Detect which cell encompasses the target text, then output its [x, y] center coordinate. 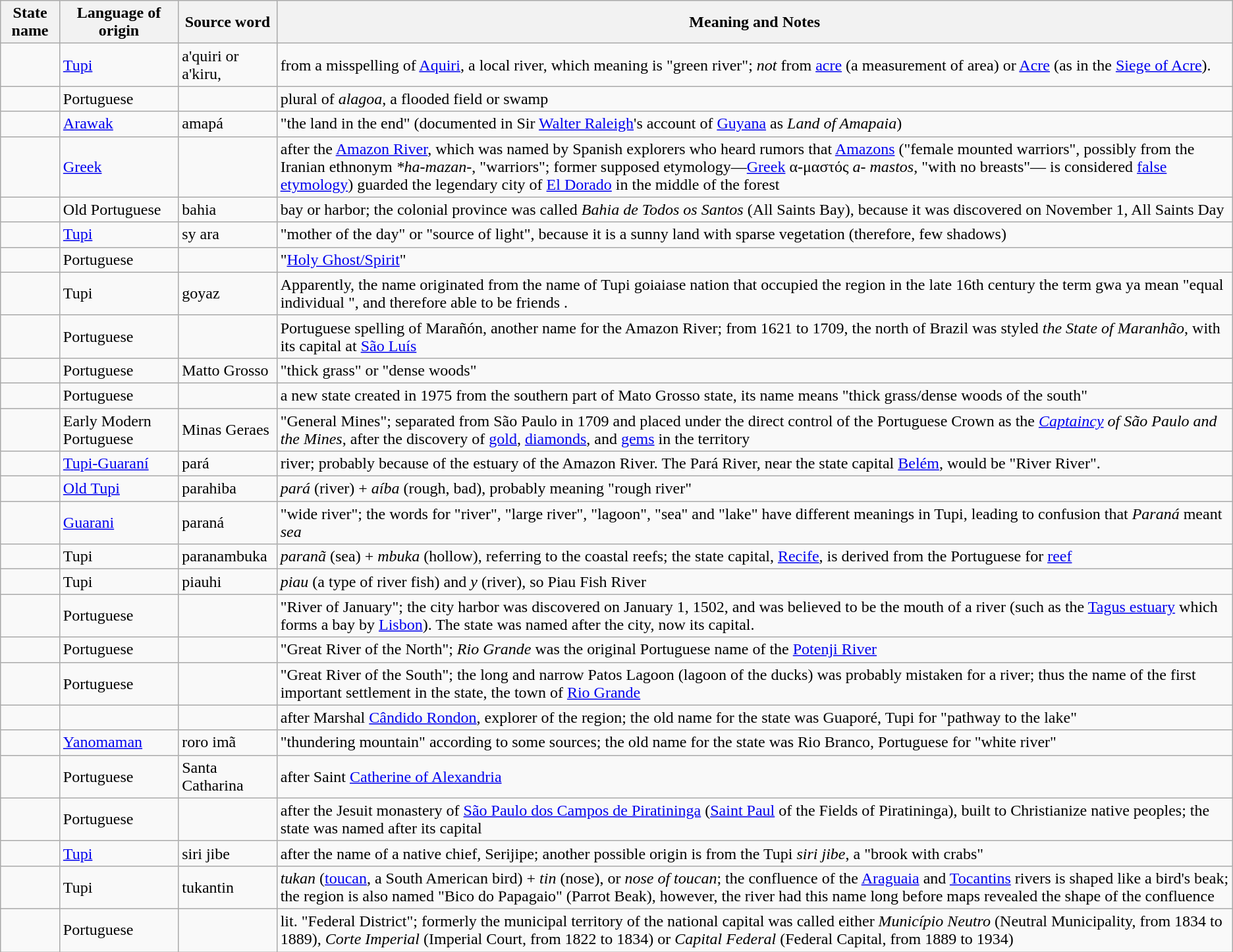
goyaz [228, 294]
"thundering mountain" according to some sources; the old name for the state was Rio Branco, Portuguese for "white river" [755, 742]
siri jibe [228, 853]
pará (river) + aíba (rough, bad), probably meaning "rough river" [755, 489]
Early Modern Portuguese [119, 430]
paranambuka [228, 557]
Language of origin [119, 22]
Tupi-Guaraní [119, 464]
parahiba [228, 489]
"mother of the day" or "source of light", because it is a sunny land with sparse vegetation (therefore, few shadows) [755, 235]
"thick grass" or "dense woods" [755, 370]
roro imã [228, 742]
paranã (sea) + mbuka (hollow), referring to the coastal reefs; the state capital, Recife, is derived from the Portuguese for reef [755, 557]
plural of alagoa, a flooded field or swamp [755, 99]
Meaning and Notes [755, 22]
tukantin [228, 887]
amapá [228, 124]
a'quiri or a'kiru, [228, 65]
after Saint Catherine of Alexandria [755, 776]
sy ara [228, 235]
after Marshal Cândido Rondon, explorer of the region; the old name for the state was Guaporé, Tupi for "pathway to the lake" [755, 717]
after the name of a native chief, Serijipe; another possible origin is from the Tupi siri jibe, a "brook with crabs" [755, 853]
"Great River of the North"; Rio Grande was the original Portuguese name of the Potenji River [755, 650]
Source word [228, 22]
pará [228, 464]
a new state created in 1975 from the southern part of Mato Grosso state, its name means "thick grass/dense woods of the south" [755, 395]
Old Portuguese [119, 210]
"Holy Ghost/Spirit" [755, 260]
Matto Grosso [228, 370]
piau (a type of river fish) and y (river), so Piau Fish River [755, 582]
paraná [228, 523]
Yanomaman [119, 742]
bahia [228, 210]
Greek [119, 167]
Santa Catharina [228, 776]
"the land in the end" (documented in Sir Walter Raleigh's account of Guyana as Land of Amapaia) [755, 124]
piauhi [228, 582]
Arawak [119, 124]
Minas Geraes [228, 430]
Guarani [119, 523]
bay or harbor; the colonial province was called Bahia de Todos os Santos (All Saints Bay), because it was discovered on November 1, All Saints Day [755, 210]
river; probably because of the estuary of the Amazon River. The Pará River, near the state capital Belém, would be "River River". [755, 464]
State name [30, 22]
Old Tupi [119, 489]
from a misspelling of Aquiri, a local river, which meaning is "green river"; not from acre (a measurement of area) or Acre (as in the Siege of Acre). [755, 65]
